Pinpoint the cell where the given text exists, returning its [X, Y] midpoint coordinate. 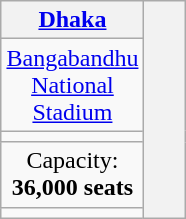
Capacity: 36,000 seats [72, 174]
Dhaka [72, 20]
Bangabandhu National Stadium [72, 85]
